Capture the cell that displays the provided text and extract its (X, Y) central coordinate. 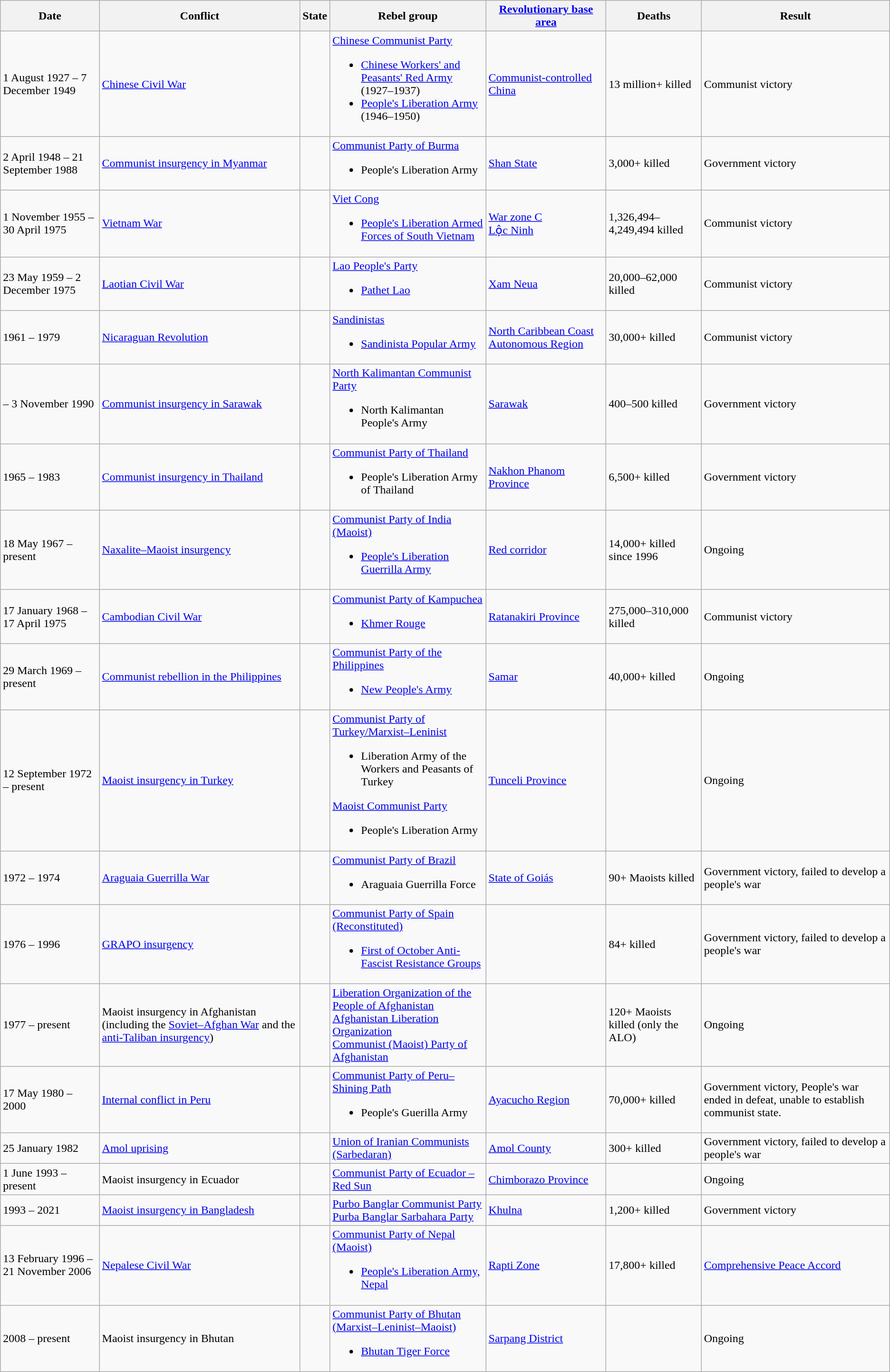
War zone C Lộc Ninh (546, 223)
Communist Party of ThailandPeople's Liberation Army of Thailand (408, 477)
Communist insurgency in Sarawak (200, 404)
Maoist insurgency in Ecuador (200, 1179)
Liberation Organization of the People of AfghanistanAfghanistan Liberation OrganizationCommunist (Maoist) Party of Afghanistan (408, 1025)
Maoist insurgency in Bhutan (200, 1338)
30,000+ killed (654, 338)
Communist Party of Nepal (Maoist)People's Liberation Army, Nepal (408, 1266)
1977 – present (50, 1025)
Communist Party of the PhilippinesNew People's Army (408, 676)
Amol uprising (200, 1149)
Deaths (654, 16)
Communist rebellion in the Philippines (200, 676)
State of Goiás (546, 878)
1 June 1993 – present (50, 1179)
State (315, 16)
13 million+ killed (654, 84)
12 September 1972 – present (50, 780)
Maoist insurgency in Afghanistan (including the Soviet–Afghan War and the anti-Taliban insurgency) (200, 1025)
Cambodian Civil War (200, 616)
3,000+ killed (654, 164)
Amol County (546, 1149)
70,000+ killed (654, 1100)
Communist insurgency in Thailand (200, 477)
275,000–310,000 killed (654, 616)
Araguaia Guerrilla War (200, 878)
SandinistasSandinista Popular Army (408, 338)
14,000+ killed since 1996 (654, 550)
84+ killed (654, 944)
Lao People's PartyPathet Lao (408, 283)
90+ Maoists killed (654, 878)
Rebel group (408, 16)
20,000–62,000 killed (654, 283)
2 April 1948 – 21 September 1988 (50, 164)
Tunceli Province (546, 780)
Naxalite–Maoist insurgency (200, 550)
6,500+ killed (654, 477)
Laotian Civil War (200, 283)
17 May 1980 – 2000 (50, 1100)
Internal conflict in Peru (200, 1100)
Conflict (200, 16)
Government victory, People's war ended in defeat, unable to establish communist state. (795, 1100)
Viet CongPeople's Liberation Armed Forces of South Vietnam (408, 223)
North Caribbean Coast Autonomous Region (546, 338)
300+ killed (654, 1149)
Chinese Civil War (200, 84)
17 January 1968 – 17 April 1975 (50, 616)
Shan State (546, 164)
Communist-controlled China (546, 84)
Maoist insurgency in Turkey (200, 780)
North Kalimantan Communist PartyNorth Kalimantan People's Army (408, 404)
Chinese Communist PartyChinese Workers' and Peasants' Red Army (1927–1937)People's Liberation Army (1946–1950) (408, 84)
17,800+ killed (654, 1266)
Maoist insurgency in Bangladesh (200, 1210)
Sarpang District (546, 1338)
Khulna (546, 1210)
1 August 1927 – 7 December 1949 (50, 84)
Communist Party of Bhutan (Marxist–Leninist–Maoist)Bhutan Tiger Force (408, 1338)
1,326,494–4,249,494 killed (654, 223)
40,000+ killed (654, 676)
Communist Party of KampucheaKhmer Rouge (408, 616)
1965 – 1983 (50, 477)
Red corridor (546, 550)
Ayacucho Region (546, 1100)
Communist Party of India (Maoist)People's Liberation Guerrilla Army (408, 550)
Communist Party of BrazilAraguaia Guerrilla Force (408, 878)
18 May 1967 – present (50, 550)
Purbo Banglar Communist PartyPurba Banglar Sarbahara Party (408, 1210)
23 May 1959 – 2 December 1975 (50, 283)
Communist Party of Peru–Shining PathPeople's Guerilla Army (408, 1100)
Communist Party of Ecuador – Red Sun (408, 1179)
Date (50, 16)
Communist Party of BurmaPeople's Liberation Army (408, 164)
Chimborazo Province (546, 1179)
Ratanakiri Province (546, 616)
1976 – 1996 (50, 944)
25 January 1982 (50, 1149)
Revolutionary base area (546, 16)
Communist Party of Turkey/Marxist–LeninistLiberation Army of the Workers and Peasants of TurkeyMaoist Communist PartyPeople's Liberation Army (408, 780)
1 November 1955 – 30 April 1975 (50, 223)
Nakhon Phanom Province (546, 477)
Xam Neua (546, 283)
Rapti Zone (546, 1266)
Communist Party of Spain (Reconstituted)First of October Anti-Fascist Resistance Groups (408, 944)
120+ Maoists killed (only the ALO) (654, 1025)
– 3 November 1990 (50, 404)
1961 – 1979 (50, 338)
1993 – 2021 (50, 1210)
Comprehensive Peace Accord (795, 1266)
Sarawak (546, 404)
Nicaraguan Revolution (200, 338)
400–500 killed (654, 404)
1,200+ killed (654, 1210)
GRAPO insurgency (200, 944)
13 February 1996 – 21 November 2006 (50, 1266)
Result (795, 16)
29 March 1969 – present (50, 676)
Samar (546, 676)
1972 – 1974 (50, 878)
Union of Iranian Communists (Sarbedaran) (408, 1149)
Vietnam War (200, 223)
Communist insurgency in Myanmar (200, 164)
2008 – present (50, 1338)
Nepalese Civil War (200, 1266)
